Output the [X, Y] coordinate of the center of the cell containing the given text.  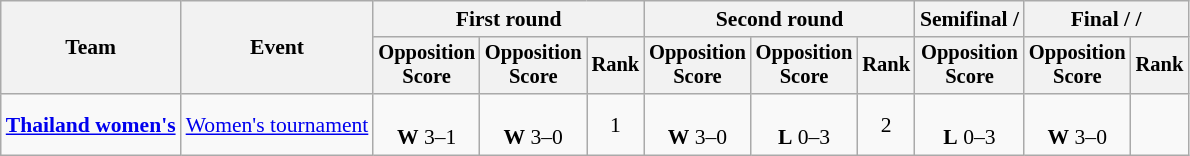
Team [91, 48]
W 3–1 [426, 124]
Event [278, 48]
Second round [780, 19]
2 [886, 124]
First round [508, 19]
Semifinal / [970, 19]
1 [616, 124]
Final / / [1106, 19]
Women's tournament [278, 124]
Thailand women's [91, 124]
